Scan for the cell matching the given text and deliver its (X, Y) coordinate at center. 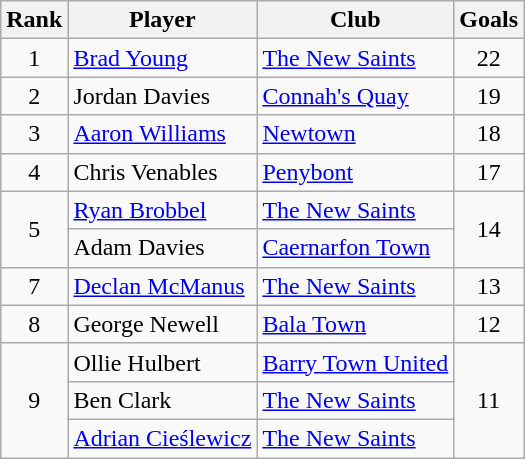
Bala Town (356, 324)
Aaron Williams (162, 134)
4 (34, 172)
Ryan Brobbel (162, 210)
3 (34, 134)
Connah's Quay (356, 96)
Adam Davies (162, 248)
18 (489, 134)
17 (489, 172)
9 (34, 400)
5 (34, 229)
Rank (34, 20)
Ben Clark (162, 400)
Club (356, 20)
19 (489, 96)
11 (489, 400)
8 (34, 324)
Caernarfon Town (356, 248)
Player (162, 20)
Declan McManus (162, 286)
Chris Venables (162, 172)
Brad Young (162, 58)
Ollie Hulbert (162, 362)
2 (34, 96)
13 (489, 286)
George Newell (162, 324)
Barry Town United (356, 362)
12 (489, 324)
Jordan Davies (162, 96)
Penybont (356, 172)
Goals (489, 20)
22 (489, 58)
Adrian Cieślewicz (162, 438)
7 (34, 286)
14 (489, 229)
1 (34, 58)
Newtown (356, 134)
